Detect which cell encompasses the target text, then output its (x, y) center coordinate. 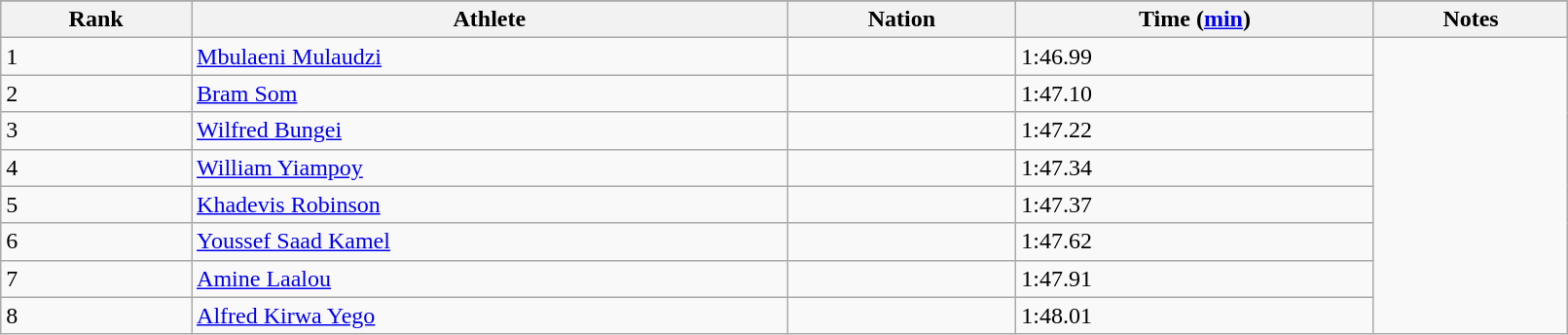
Time (min) (1195, 19)
1:48.01 (1195, 316)
Notes (1471, 19)
Bram Som (491, 93)
1:47.91 (1195, 279)
1:46.99 (1195, 56)
Alfred Kirwa Yego (491, 316)
Rank (96, 19)
1:47.10 (1195, 93)
Wilfred Bungei (491, 130)
William Yiampoy (491, 167)
Youssef Saad Kamel (491, 242)
1:47.22 (1195, 130)
8 (96, 316)
5 (96, 205)
2 (96, 93)
Khadevis Robinson (491, 205)
1:47.62 (1195, 242)
3 (96, 130)
Mbulaeni Mulaudzi (491, 56)
7 (96, 279)
1 (96, 56)
Amine Laalou (491, 279)
1:47.37 (1195, 205)
1:47.34 (1195, 167)
4 (96, 167)
6 (96, 242)
Athlete (491, 19)
Nation (901, 19)
